Search for the cell housing the specified text and yield its (X, Y) center coordinate. 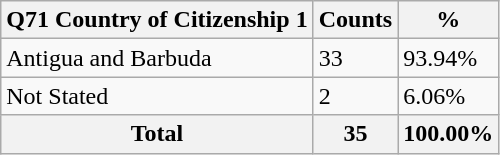
33 (355, 58)
35 (355, 134)
6.06% (448, 96)
Q71 Country of Citizenship 1 (157, 20)
2 (355, 96)
Not Stated (157, 96)
Total (157, 134)
Counts (355, 20)
Antigua and Barbuda (157, 58)
100.00% (448, 134)
% (448, 20)
93.94% (448, 58)
